Detect which cell encompasses the target text, then output its (x, y) center coordinate. 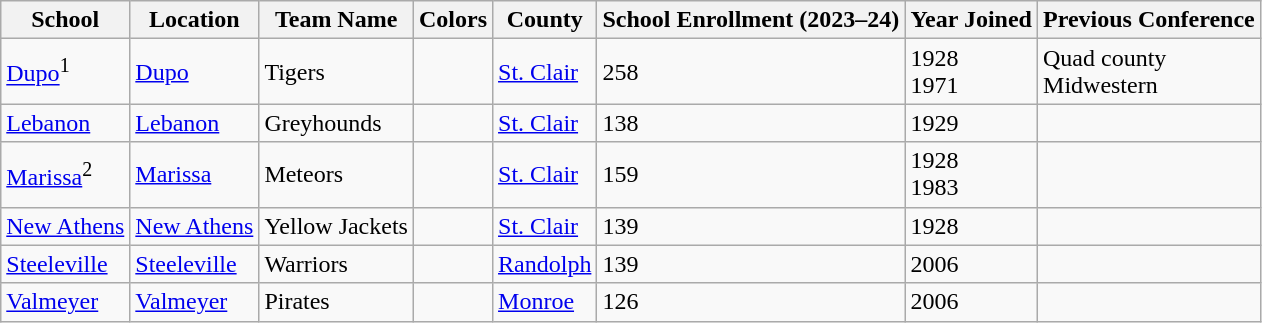
School (66, 20)
126 (751, 302)
Randolph (545, 264)
Location (194, 20)
Team Name (336, 20)
Monroe (545, 302)
Dupo1 (66, 72)
19281983 (972, 174)
Quad countyMidwestern (1150, 72)
19281971 (972, 72)
Colors (452, 20)
Yellow Jackets (336, 226)
Marissa2 (66, 174)
Marissa (194, 174)
Pirates (336, 302)
Tigers (336, 72)
Meteors (336, 174)
County (545, 20)
138 (751, 123)
258 (751, 72)
159 (751, 174)
Year Joined (972, 20)
Warriors (336, 264)
Greyhounds (336, 123)
Previous Conference (1150, 20)
Dupo (194, 72)
1928 (972, 226)
School Enrollment (2023–24) (751, 20)
1929 (972, 123)
